Detect which cell encompasses the target text, then output its (x, y) center coordinate. 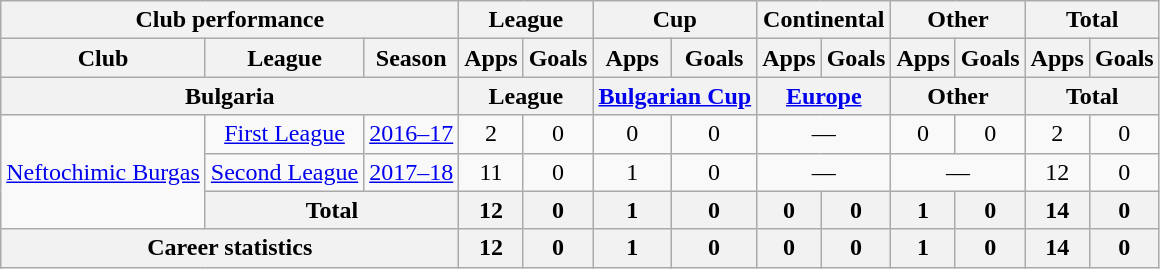
Europe (824, 96)
Career statistics (230, 248)
2017–18 (412, 172)
Bulgarian Cup (675, 96)
2016–17 (412, 134)
Season (412, 58)
Neftochimic Burgas (104, 172)
Club performance (230, 20)
Cup (675, 20)
Bulgaria (230, 96)
First League (284, 134)
11 (491, 172)
Club (104, 58)
Continental (824, 20)
Second League (284, 172)
